Scan for the cell matching the given text and deliver its (X, Y) coordinate at center. 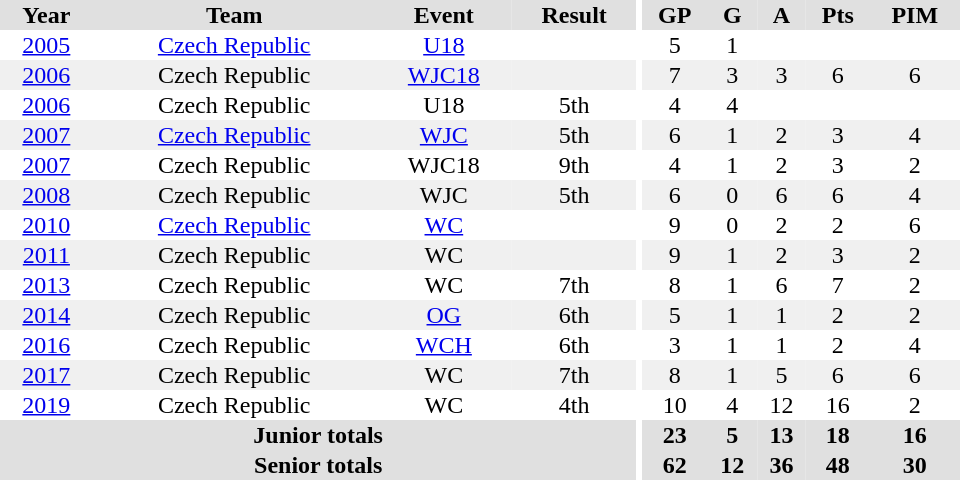
2005 (46, 45)
36 (782, 465)
2017 (46, 375)
23 (675, 435)
A (782, 15)
GP (675, 15)
62 (675, 465)
9th (574, 165)
10 (675, 405)
2008 (46, 195)
OG (444, 315)
4th (574, 405)
48 (838, 465)
PIM (915, 15)
2013 (46, 285)
WCH (444, 345)
2011 (46, 255)
13 (782, 435)
G (732, 15)
2016 (46, 345)
2014 (46, 315)
2010 (46, 225)
2019 (46, 405)
Year (46, 15)
Senior totals (318, 465)
18 (838, 435)
30 (915, 465)
Junior totals (318, 435)
Result (574, 15)
Pts (838, 15)
Event (444, 15)
Team (234, 15)
